Locate the cell with the specified text and output its [x, y] center coordinate. 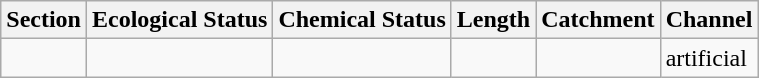
Chemical Status [362, 20]
Channel [709, 20]
Section [44, 20]
Length [493, 20]
Catchment [598, 20]
artificial [709, 58]
Ecological Status [179, 20]
